Capture the cell that displays the provided text and extract its [X, Y] central coordinate. 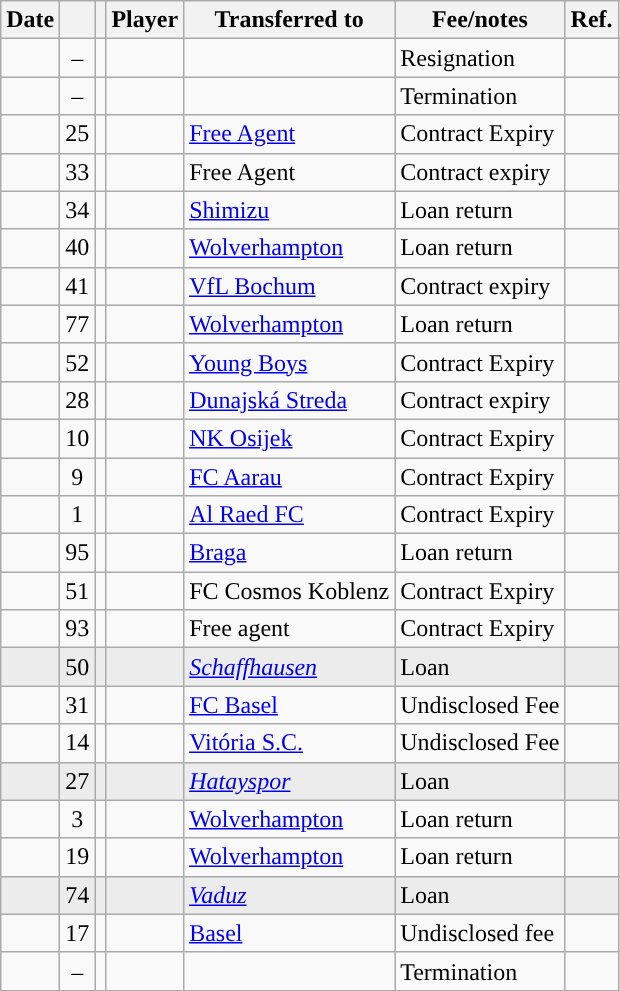
Free agent [290, 629]
Shimizu [290, 210]
40 [78, 248]
Player [145, 20]
52 [78, 362]
14 [78, 743]
Vitória S.C. [290, 743]
FC Basel [290, 705]
Fee/notes [480, 20]
Basel [290, 933]
FC Aarau [290, 477]
Braga [290, 553]
Al Raed FC [290, 515]
17 [78, 933]
9 [78, 477]
51 [78, 591]
50 [78, 667]
27 [78, 781]
Schaffhausen [290, 667]
Dunajská Streda [290, 400]
10 [78, 438]
95 [78, 553]
19 [78, 857]
Resignation [480, 58]
1 [78, 515]
41 [78, 286]
25 [78, 134]
NK Osijek [290, 438]
93 [78, 629]
28 [78, 400]
Transferred to [290, 20]
33 [78, 172]
Date [30, 20]
Undisclosed fee [480, 933]
34 [78, 210]
31 [78, 705]
74 [78, 895]
FC Cosmos Koblenz [290, 591]
Young Boys [290, 362]
Ref. [592, 20]
3 [78, 819]
77 [78, 324]
Vaduz [290, 895]
VfL Bochum [290, 286]
Hatayspor [290, 781]
